Scan for the cell matching the given text and deliver its [x, y] coordinate at center. 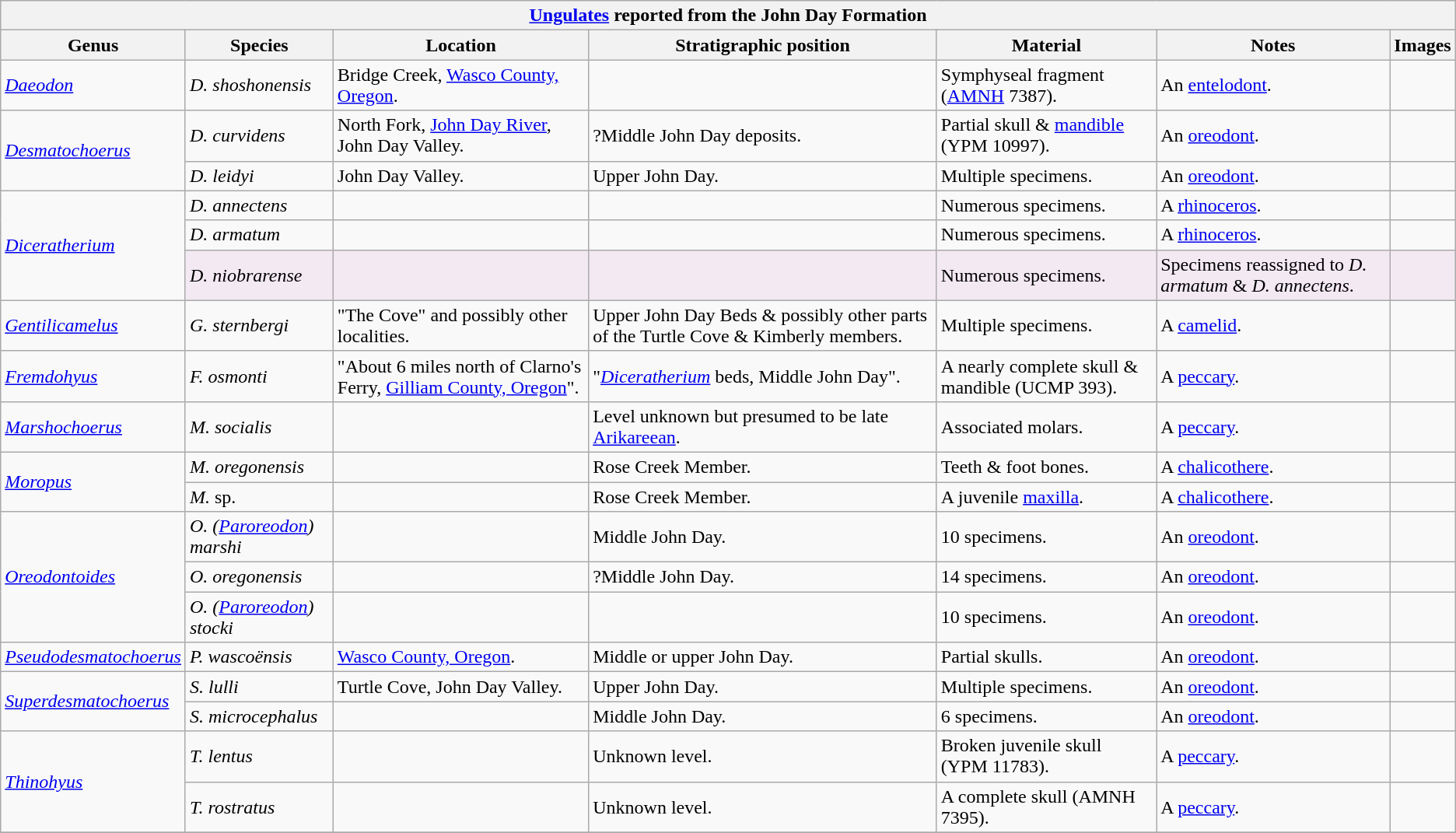
Broken juvenile skull (YPM 11783). [1046, 756]
Species [259, 45]
Bridge Creek, Wasco County, Oregon. [460, 86]
Daeodon [93, 86]
T. lentus [259, 756]
Moropus [93, 481]
Images [1423, 45]
Genus [93, 45]
"Diceratherium beds, Middle John Day". [763, 376]
Desmatochoerus [93, 151]
Middle or upper John Day. [763, 657]
Gentilicamelus [93, 325]
Marshochoerus [93, 426]
Level unknown but presumed to be late Arikareean. [763, 426]
Notes [1273, 45]
"About 6 miles north of Clarno's Ferry, Gilliam County, Oregon". [460, 376]
Turtle Cove, John Day Valley. [460, 687]
Superdesmatochoerus [93, 702]
Location [460, 45]
Fremdohyus [93, 376]
A juvenile maxilla. [1046, 497]
O. (Paroreodon) marshi [259, 537]
?Middle John Day. [763, 577]
An entelodont. [1273, 86]
D. leidyi [259, 176]
Stratigraphic position [763, 45]
F. osmonti [259, 376]
Associated molars. [1046, 426]
"The Cove" and possibly other localities. [460, 325]
O. (Paroreodon) stocki [259, 618]
D. curvidens [259, 135]
A complete skull (AMNH 7395). [1046, 807]
Teeth & foot bones. [1046, 467]
S. microcephalus [259, 716]
D. shoshonensis [259, 86]
G. sternbergi [259, 325]
Material [1046, 45]
D. niobrarense [259, 275]
S. lulli [259, 687]
D. armatum [259, 235]
A nearly complete skull & mandible (UCMP 393). [1046, 376]
T. rostratus [259, 807]
Partial skulls. [1046, 657]
Partial skull & mandible (YPM 10997). [1046, 135]
North Fork, John Day River, John Day Valley. [460, 135]
Pseudodesmatochoerus [93, 657]
O. oregonensis [259, 577]
John Day Valley. [460, 176]
Thinohyus [93, 782]
Oreodontoides [93, 577]
M. oregonensis [259, 467]
?Middle John Day deposits. [763, 135]
D. annectens [259, 205]
Upper John Day Beds & possibly other parts of the Turtle Cove & Kimberly members. [763, 325]
6 specimens. [1046, 716]
P. wascoënsis [259, 657]
Diceratherium [93, 246]
Ungulates reported from the John Day Formation [728, 16]
M. sp. [259, 497]
Wasco County, Oregon. [460, 657]
Specimens reassigned to D. armatum & D. annectens. [1273, 275]
M. socialis [259, 426]
14 specimens. [1046, 577]
A camelid. [1273, 325]
Symphyseal fragment (AMNH 7387). [1046, 86]
